Scan for the cell matching the given text and deliver its (X, Y) coordinate at center. 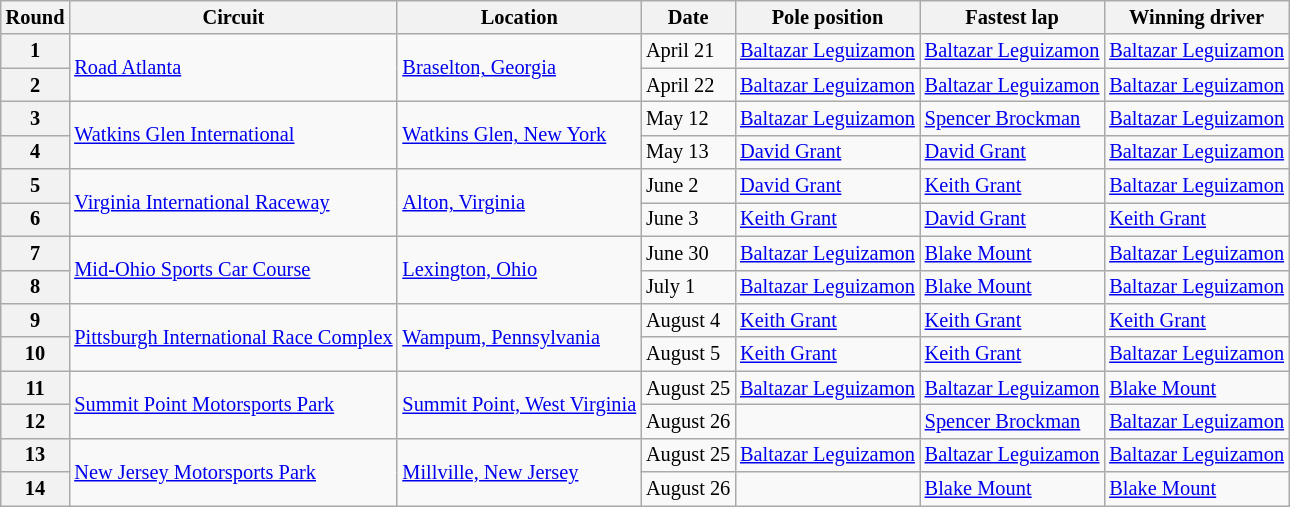
New Jersey Motorsports Park (233, 472)
Summit Point Motorsports Park (233, 404)
11 (36, 388)
Pittsburgh International Race Complex (233, 336)
Summit Point, West Virginia (519, 404)
13 (36, 455)
5 (36, 186)
Watkins Glen International (233, 134)
Virginia International Raceway (233, 202)
May 12 (688, 118)
8 (36, 287)
July 1 (688, 287)
7 (36, 253)
Wampum, Pennsylvania (519, 336)
Watkins Glen, New York (519, 134)
1 (36, 51)
3 (36, 118)
Braselton, Georgia (519, 68)
June 3 (688, 219)
April 22 (688, 85)
Round (36, 17)
Lexington, Ohio (519, 270)
10 (36, 354)
April 21 (688, 51)
May 13 (688, 152)
Millville, New Jersey (519, 472)
2 (36, 85)
Pole position (828, 17)
6 (36, 219)
12 (36, 421)
Circuit (233, 17)
14 (36, 489)
Mid-Ohio Sports Car Course (233, 270)
9 (36, 320)
Alton, Virginia (519, 202)
Road Atlanta (233, 68)
June 2 (688, 186)
August 4 (688, 320)
Winning driver (1196, 17)
June 30 (688, 253)
4 (36, 152)
Date (688, 17)
August 5 (688, 354)
Fastest lap (1012, 17)
Location (519, 17)
